Return [x, y] of the center of cell containing provided text 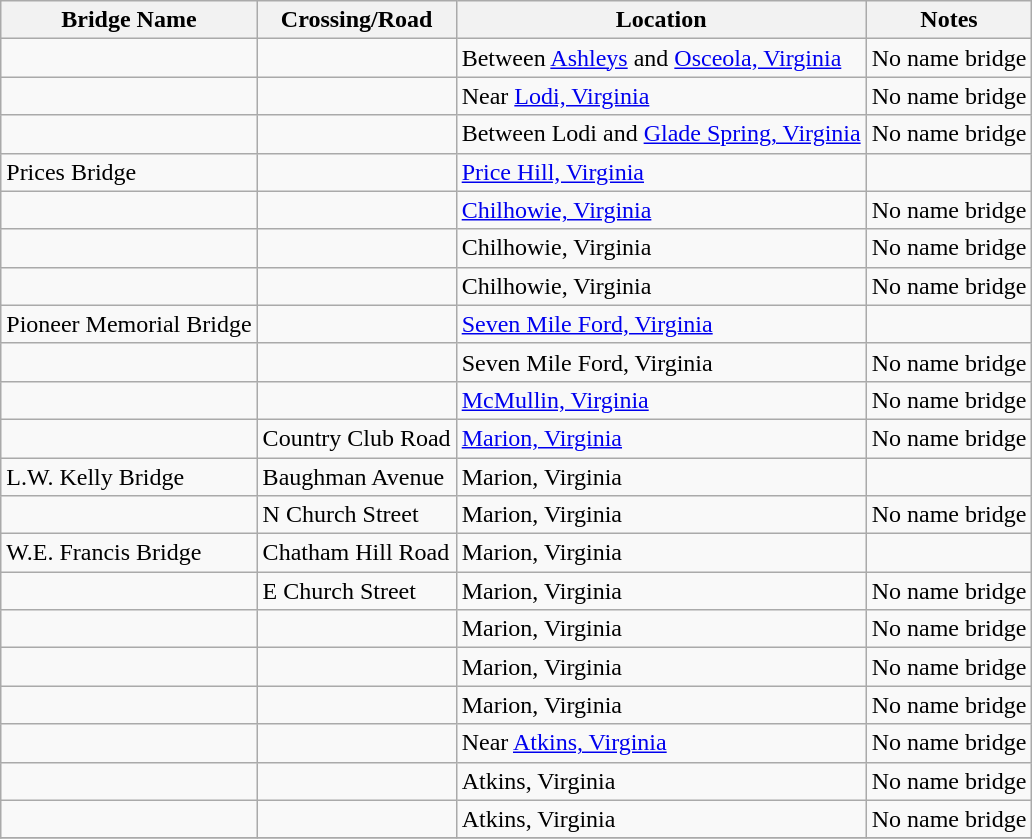
Near Atkins, Virginia [661, 743]
Crossing/Road [356, 20]
Pioneer Memorial Bridge [129, 324]
L.W. Kelly Bridge [129, 477]
N Church Street [356, 515]
Prices Bridge [129, 172]
McMullin, Virginia [661, 400]
W.E. Francis Bridge [129, 553]
Near Lodi, Virginia [661, 96]
E Church Street [356, 591]
Notes [949, 20]
Country Club Road [356, 438]
Bridge Name [129, 20]
Baughman Avenue [356, 477]
Between Ashleys and Osceola, Virginia [661, 58]
Chatham Hill Road [356, 553]
Between Lodi and Glade Spring, Virginia [661, 134]
Price Hill, Virginia [661, 172]
Location [661, 20]
